Return (X, Y) of the center of cell containing provided text 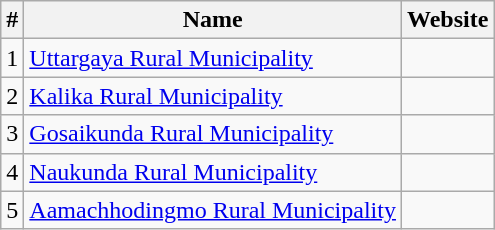
4 (12, 172)
1 (12, 58)
Uttargaya Rural Municipality (213, 58)
Kalika Rural Municipality (213, 96)
# (12, 20)
Name (213, 20)
Gosaikunda Rural Municipality (213, 134)
5 (12, 210)
Website (447, 20)
Aamachhodingmo Rural Municipality (213, 210)
2 (12, 96)
Naukunda Rural Municipality (213, 172)
3 (12, 134)
